From the cell containing the given text, extract its center point as (X, Y) coordinate. 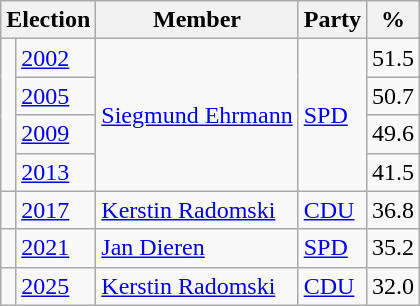
Party (332, 20)
% (394, 20)
2017 (56, 210)
Siegmund Ehrmann (197, 115)
41.5 (394, 172)
2021 (56, 248)
35.2 (394, 248)
2005 (56, 96)
32.0 (394, 286)
Member (197, 20)
2013 (56, 172)
2009 (56, 134)
36.8 (394, 210)
49.6 (394, 134)
2002 (56, 58)
2025 (56, 286)
Election (48, 20)
50.7 (394, 96)
Jan Dieren (197, 248)
51.5 (394, 58)
